From the cell containing the given text, extract its center point as [X, Y] coordinate. 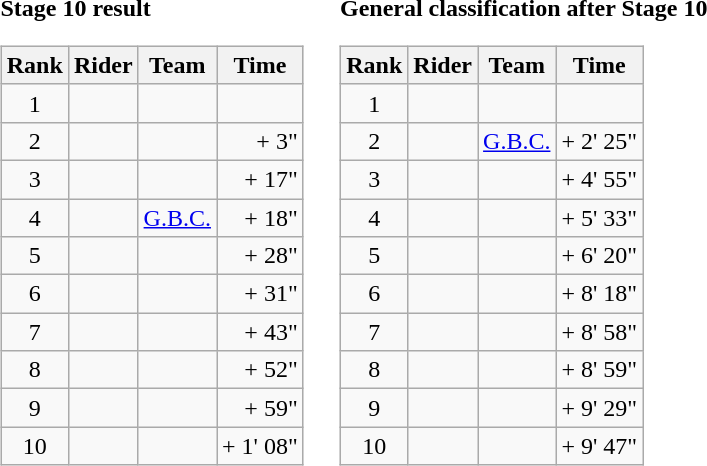
+ 18" [260, 217]
+ 17" [260, 179]
+ 2' 25" [600, 141]
+ 1' 08" [260, 446]
+ 31" [260, 294]
+ 28" [260, 256]
+ 9' 29" [600, 408]
+ 3" [260, 141]
+ 5' 33" [600, 217]
+ 8' 59" [600, 370]
+ 4' 55" [600, 179]
+ 43" [260, 332]
+ 52" [260, 370]
+ 8' 58" [600, 332]
+ 6' 20" [600, 256]
+ 9' 47" [600, 446]
+ 59" [260, 408]
+ 8' 18" [600, 294]
